Return (X, Y) of the center of cell containing provided text 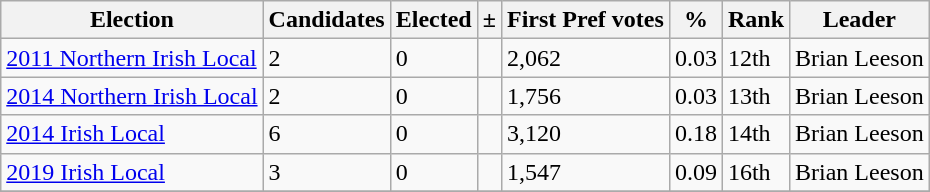
% (696, 20)
Elected (434, 20)
1,547 (585, 172)
Election (132, 20)
First Pref votes (585, 20)
14th (756, 134)
2014 Irish Local (132, 134)
2019 Irish Local (132, 172)
12th (756, 58)
13th (756, 96)
2,062 (585, 58)
2011 Northern Irish Local (132, 58)
0.09 (696, 172)
3,120 (585, 134)
Candidates (326, 20)
Leader (860, 20)
Rank (756, 20)
0.18 (696, 134)
16th (756, 172)
2014 Northern Irish Local (132, 96)
3 (326, 172)
6 (326, 134)
± (489, 20)
1,756 (585, 96)
